Return the [x, y] coordinate for the center point of the cell that contains the specified text.  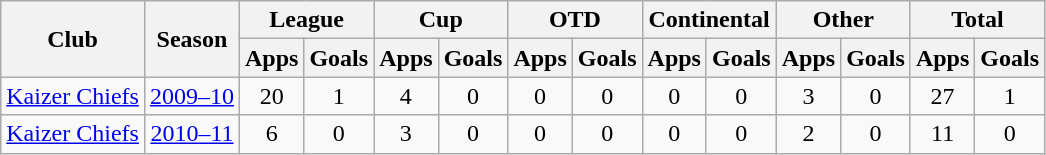
4 [406, 96]
Season [192, 39]
Total [977, 20]
Cup [441, 20]
OTD [575, 20]
Other [843, 20]
27 [942, 96]
2 [808, 134]
11 [942, 134]
Club [73, 39]
2009–10 [192, 96]
2010–11 [192, 134]
Continental [709, 20]
League [306, 20]
20 [271, 96]
6 [271, 134]
